Search for the cell housing the specified text and yield its [x, y] center coordinate. 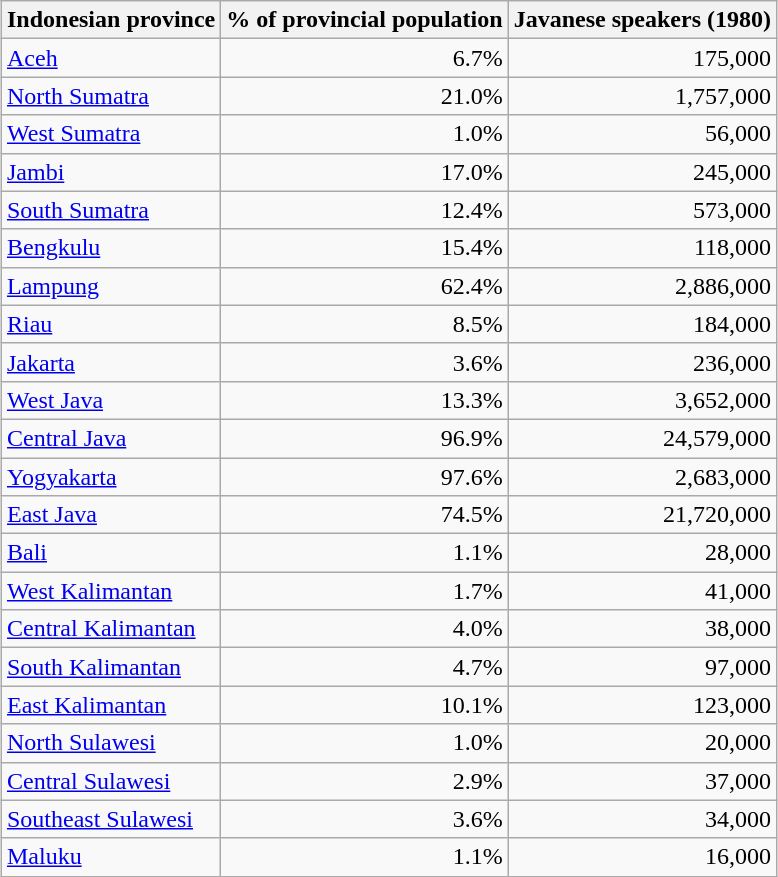
34,000 [642, 819]
Central Java [110, 438]
184,000 [642, 324]
East Kalimantan [110, 705]
1.7% [364, 591]
South Kalimantan [110, 667]
2.9% [364, 781]
17.0% [364, 172]
10.1% [364, 705]
96.9% [364, 438]
56,000 [642, 134]
8.5% [364, 324]
Jambi [110, 172]
13.3% [364, 400]
Central Sulawesi [110, 781]
West Java [110, 400]
37,000 [642, 781]
Bengkulu [110, 248]
123,000 [642, 705]
20,000 [642, 743]
Bali [110, 553]
21,720,000 [642, 515]
573,000 [642, 210]
24,579,000 [642, 438]
South Sumatra [110, 210]
Central Kalimantan [110, 629]
12.4% [364, 210]
4.7% [364, 667]
74.5% [364, 515]
2,886,000 [642, 286]
Lampung [110, 286]
Aceh [110, 58]
Riau [110, 324]
1,757,000 [642, 96]
38,000 [642, 629]
North Sulawesi [110, 743]
4.0% [364, 629]
16,000 [642, 857]
Indonesian province [110, 20]
Javanese speakers (1980) [642, 20]
Jakarta [110, 362]
62.4% [364, 286]
Yogyakarta [110, 477]
97.6% [364, 477]
236,000 [642, 362]
6.7% [364, 58]
245,000 [642, 172]
West Kalimantan [110, 591]
21.0% [364, 96]
Maluku [110, 857]
175,000 [642, 58]
2,683,000 [642, 477]
Southeast Sulawesi [110, 819]
41,000 [642, 591]
West Sumatra [110, 134]
118,000 [642, 248]
% of provincial population [364, 20]
97,000 [642, 667]
North Sumatra [110, 96]
East Java [110, 515]
28,000 [642, 553]
15.4% [364, 248]
3,652,000 [642, 400]
